Determine the [X, Y] coordinate at the center of the cell enclosing the given text.  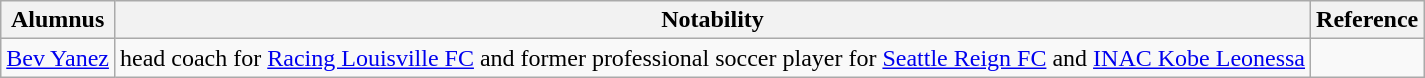
Alumnus [58, 20]
Reference [1368, 20]
Notability [712, 20]
head coach for Racing Louisville FC and former professional soccer player for Seattle Reign FC and INAC Kobe Leonessa [712, 58]
Bev Yanez [58, 58]
